Provide the (x, y) coordinate of the cell's center where the given text is located.  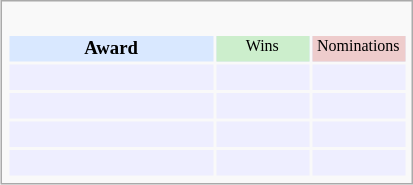
Nominations (358, 50)
Award (110, 50)
Wins (262, 50)
